Determine the (x, y) coordinate at the center of the cell enclosing the given text.  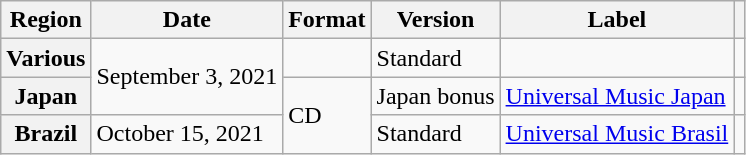
September 3, 2021 (187, 77)
Various (46, 58)
Region (46, 20)
October 15, 2021 (187, 134)
Universal Music Brasil (617, 134)
CD (327, 115)
Brazil (46, 134)
Label (617, 20)
Japan (46, 96)
Version (436, 20)
Universal Music Japan (617, 96)
Date (187, 20)
Format (327, 20)
Japan bonus (436, 96)
